Identify which cell holds the provided text, then report its (x, y) central coordinate. 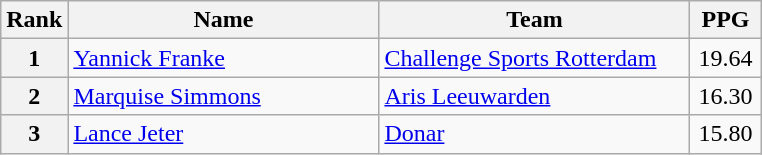
PPG (726, 20)
Yannick Franke (224, 58)
Aris Leeuwarden (534, 96)
3 (34, 134)
19.64 (726, 58)
Marquise Simmons (224, 96)
Name (224, 20)
1 (34, 58)
Team (534, 20)
Lance Jeter (224, 134)
Donar (534, 134)
15.80 (726, 134)
2 (34, 96)
Rank (34, 20)
Challenge Sports Rotterdam (534, 58)
16.30 (726, 96)
